Provide the (X, Y) coordinate of the cell's center where the given text is located.  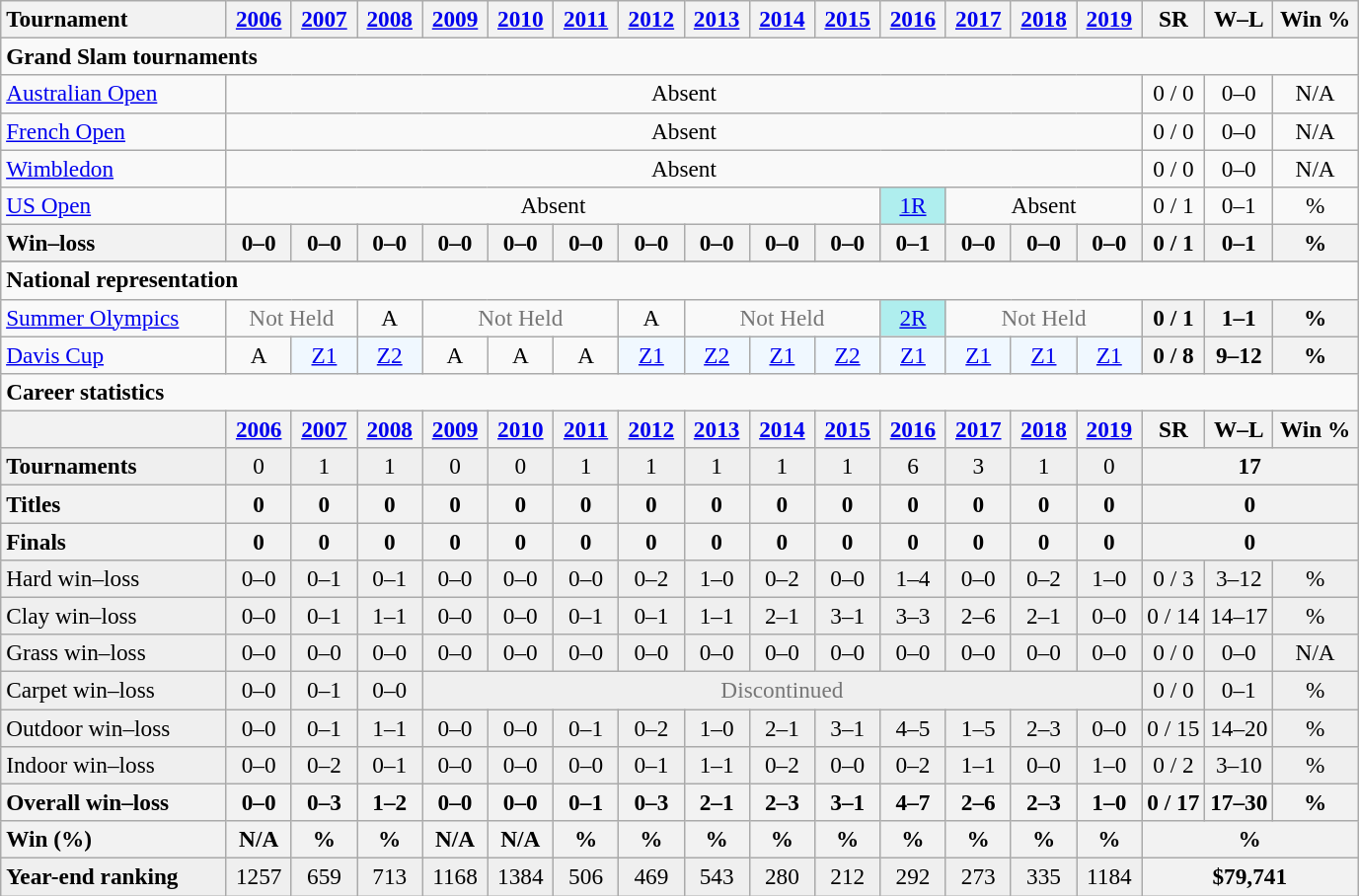
Finals (113, 541)
Grand Slam tournaments (679, 56)
Hard win–loss (113, 578)
Indoor win–loss (113, 765)
0 / 14 (1173, 616)
4–7 (913, 802)
Summer Olympics (113, 318)
3–10 (1240, 765)
9–12 (1240, 354)
0 / 8 (1173, 354)
National representation (679, 280)
1384 (520, 876)
1168 (455, 876)
6 (913, 467)
0 / 15 (1173, 727)
1257 (259, 876)
$79,741 (1249, 876)
Australian Open (113, 94)
Career statistics (679, 392)
3 (978, 467)
4–5 (913, 727)
Clay win–loss (113, 616)
469 (651, 876)
Discontinued (782, 690)
14–20 (1240, 727)
659 (324, 876)
Year-end ranking (113, 876)
17 (1249, 467)
3–3 (913, 616)
US Open (113, 205)
506 (585, 876)
0 / 17 (1173, 802)
335 (1043, 876)
1R (913, 205)
Overall win–loss (113, 802)
Outdoor win–loss (113, 727)
1184 (1109, 876)
Tournament (113, 19)
17–30 (1240, 802)
0 / 3 (1173, 578)
1–2 (390, 802)
Win (%) (113, 839)
Wimbledon (113, 168)
280 (782, 876)
2R (913, 318)
212 (848, 876)
French Open (113, 131)
Carpet win–loss (113, 690)
14–17 (1240, 616)
0 / 2 (1173, 765)
292 (913, 876)
Grass win–loss (113, 653)
1–4 (913, 578)
3–12 (1240, 578)
Titles (113, 503)
Davis Cup (113, 354)
Tournaments (113, 467)
713 (390, 876)
Win–loss (113, 243)
273 (978, 876)
543 (717, 876)
1–5 (978, 727)
